Locate the cell with the specified text and output its (x, y) center coordinate. 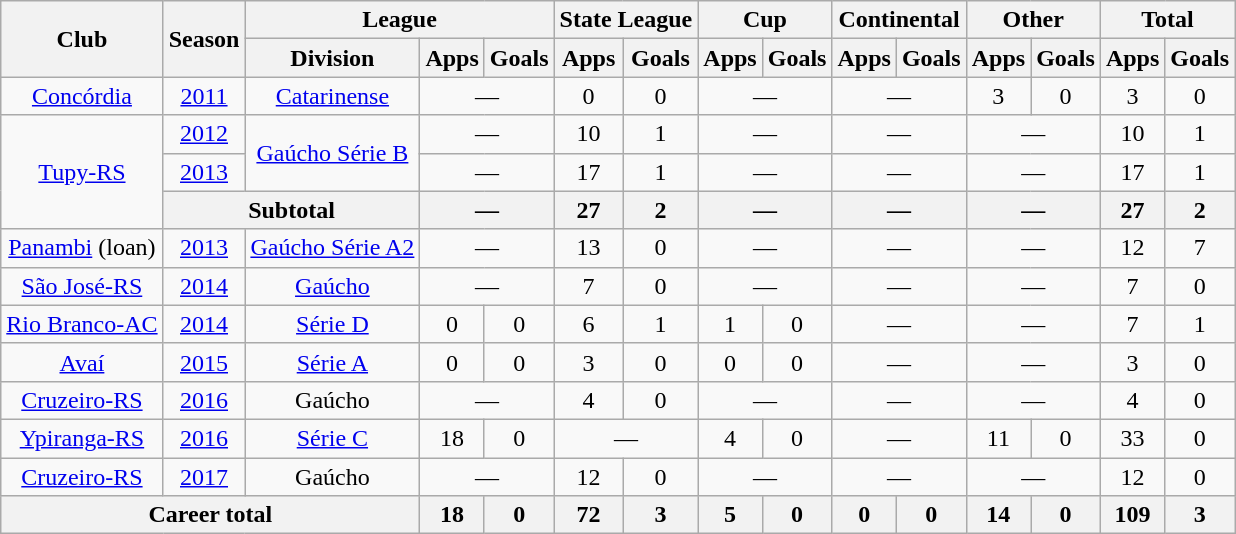
League (400, 20)
Série D (332, 324)
Catarinense (332, 96)
Avaí (82, 362)
Concórdia (82, 96)
Gaúcho Série A2 (332, 248)
State League (626, 20)
109 (1132, 515)
Continental (899, 20)
2011 (204, 96)
Total (1167, 20)
11 (998, 438)
33 (1132, 438)
2012 (204, 134)
2017 (204, 477)
72 (588, 515)
Career total (210, 515)
Ypiranga-RS (82, 438)
Division (332, 58)
Gaúcho Série B (332, 153)
Club (82, 39)
Other (1033, 20)
14 (998, 515)
Cup (765, 20)
13 (588, 248)
Série C (332, 438)
Subtotal (292, 210)
São José-RS (82, 286)
Tupy-RS (82, 172)
2015 (204, 362)
Série A (332, 362)
Panambi (loan) (82, 248)
Season (204, 39)
5 (730, 515)
6 (588, 324)
Rio Branco-AC (82, 324)
